For the text-containing cell, return its midpoint in (x, y) coordinate format. 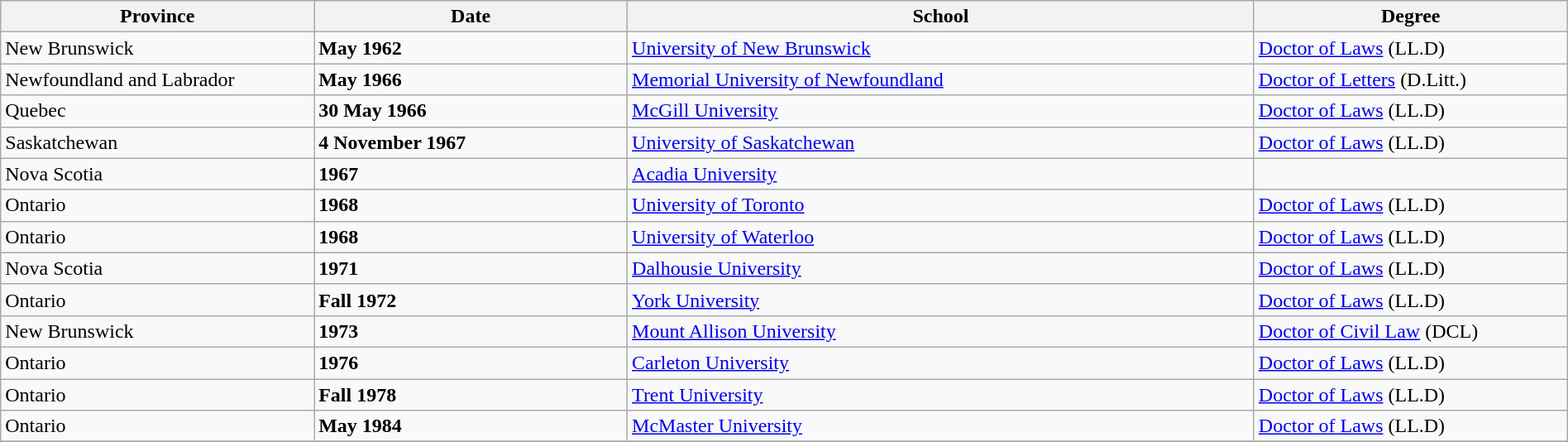
Fall 1978 (471, 395)
1973 (471, 331)
Dalhousie University (941, 268)
McMaster University (941, 426)
May 1962 (471, 48)
University of Saskatchewan (941, 142)
May 1984 (471, 426)
Quebec (157, 111)
University of Toronto (941, 205)
Saskatchewan (157, 142)
McGill University (941, 111)
30 May 1966 (471, 111)
York University (941, 300)
1967 (471, 174)
1976 (471, 363)
Newfoundland and Labrador (157, 79)
Date (471, 17)
4 November 1967 (471, 142)
Memorial University of Newfoundland (941, 79)
University of Waterloo (941, 237)
School (941, 17)
Trent University (941, 395)
Doctor of Civil Law (DCL) (1411, 331)
Doctor of Letters (D.Litt.) (1411, 79)
Mount Allison University (941, 331)
Province (157, 17)
May 1966 (471, 79)
Fall 1972 (471, 300)
Degree (1411, 17)
1971 (471, 268)
University of New Brunswick (941, 48)
Acadia University (941, 174)
Carleton University (941, 363)
